Identify which cell holds the provided text, then report its [X, Y] central coordinate. 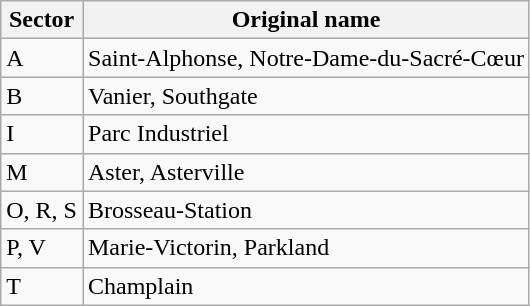
I [42, 134]
Original name [306, 20]
M [42, 172]
P, V [42, 248]
Saint-Alphonse, Notre-Dame-du-Sacré-Cœur [306, 58]
Aster, Asterville [306, 172]
Sector [42, 20]
T [42, 286]
Marie-Victorin, Parkland [306, 248]
A [42, 58]
Parc Industriel [306, 134]
Brosseau-Station [306, 210]
Champlain [306, 286]
Vanier, Southgate [306, 96]
O, R, S [42, 210]
B [42, 96]
